Return (X, Y) of the center of cell containing provided text 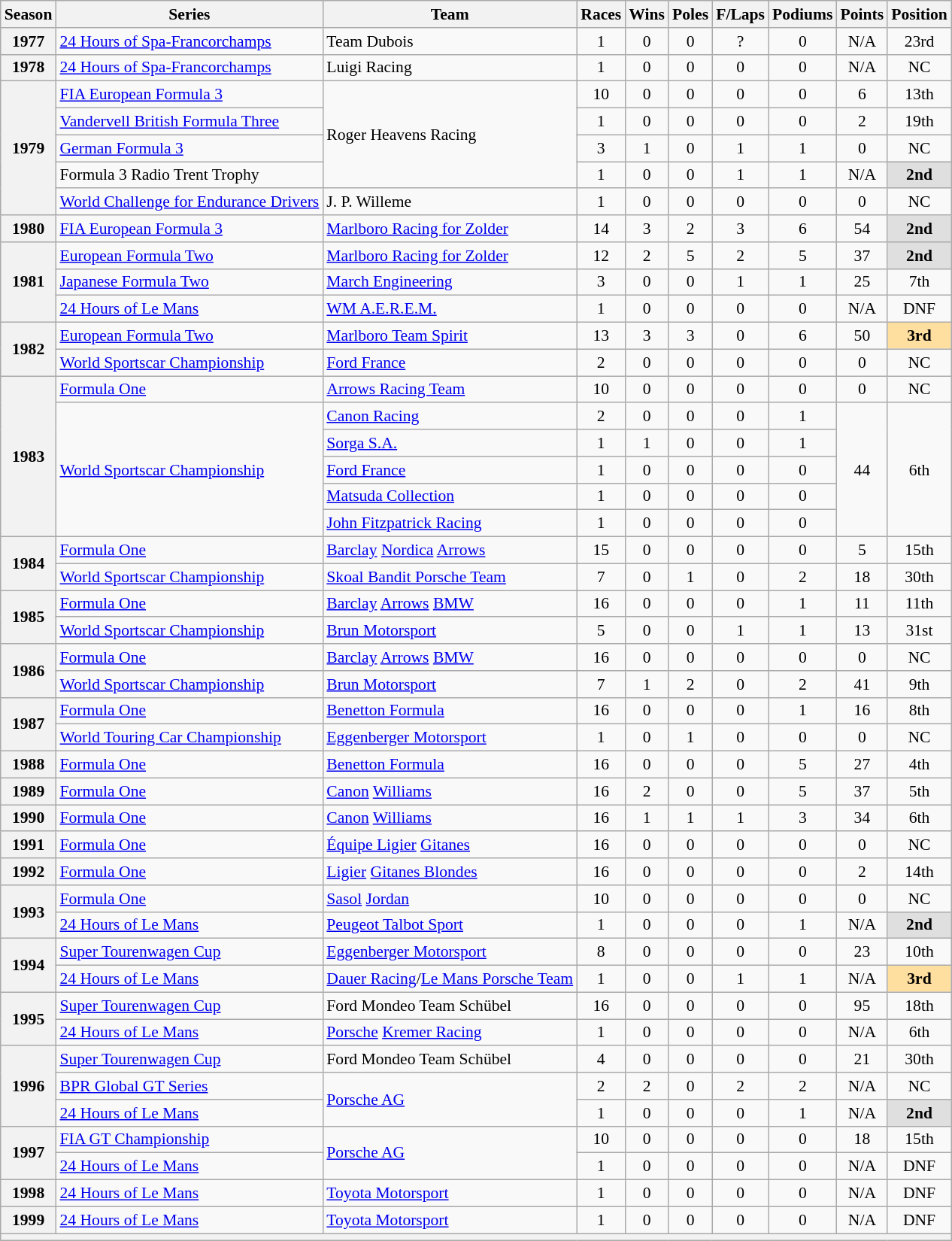
Races (601, 14)
Poles (690, 14)
8th (919, 711)
1994 (29, 966)
21 (863, 1060)
23 (863, 952)
1993 (29, 912)
1986 (29, 671)
John Fitzpatrick Racing (450, 523)
Position (919, 14)
1977 (29, 41)
18th (919, 1006)
10th (919, 952)
44 (863, 470)
J. P. Willeme (450, 202)
Roger Heavens Racing (450, 135)
13th (919, 95)
F/Laps (740, 14)
23rd (919, 41)
1995 (29, 1018)
German Formula 3 (189, 148)
1981 (29, 283)
Ligier Gitanes Blondes (450, 872)
95 (863, 1006)
5th (919, 791)
1988 (29, 765)
World Challenge for Endurance Drivers (189, 202)
Japanese Formula Two (189, 282)
27 (863, 765)
Peugeot Talbot Sport (450, 925)
World Touring Car Championship (189, 738)
1979 (29, 148)
1990 (29, 818)
BPR Global GT Series (189, 1086)
Luigi Racing (450, 68)
1978 (29, 68)
1984 (29, 564)
8 (601, 952)
11th (919, 604)
34 (863, 818)
WM A.E.R.E.M. (450, 309)
Marlboro Team Spirit (450, 336)
Arrows Racing Team (450, 390)
Wins (647, 14)
Team Dubois (450, 41)
4th (919, 765)
Sasol Jordan (450, 899)
? (740, 41)
15 (601, 551)
31st (919, 631)
1997 (29, 1152)
19th (919, 122)
7th (919, 282)
Porsche Kremer Racing (450, 1033)
Matsuda Collection (450, 496)
Canon Racing (450, 417)
Sorga S.A. (450, 443)
1985 (29, 617)
Points (863, 14)
25 (863, 282)
9th (919, 684)
1980 (29, 229)
Dauer Racing/Le Mans Porsche Team (450, 979)
1999 (29, 1220)
Barclay Nordica Arrows (450, 551)
1998 (29, 1194)
14th (919, 872)
1996 (29, 1086)
50 (863, 336)
14 (601, 229)
54 (863, 229)
1982 (29, 349)
Formula 3 Radio Trent Trophy (189, 175)
Podiums (803, 14)
Skoal Bandit Porsche Team (450, 577)
Équipe Ligier Gitanes (450, 845)
Season (29, 14)
March Engineering (450, 282)
1983 (29, 457)
1991 (29, 845)
41 (863, 684)
Vandervell British Formula Three (189, 122)
11 (863, 604)
FIA GT Championship (189, 1139)
12 (601, 256)
Team (450, 14)
1987 (29, 724)
1989 (29, 791)
1992 (29, 872)
4 (601, 1060)
Series (189, 14)
